Return [x, y] of the center of cell containing provided text 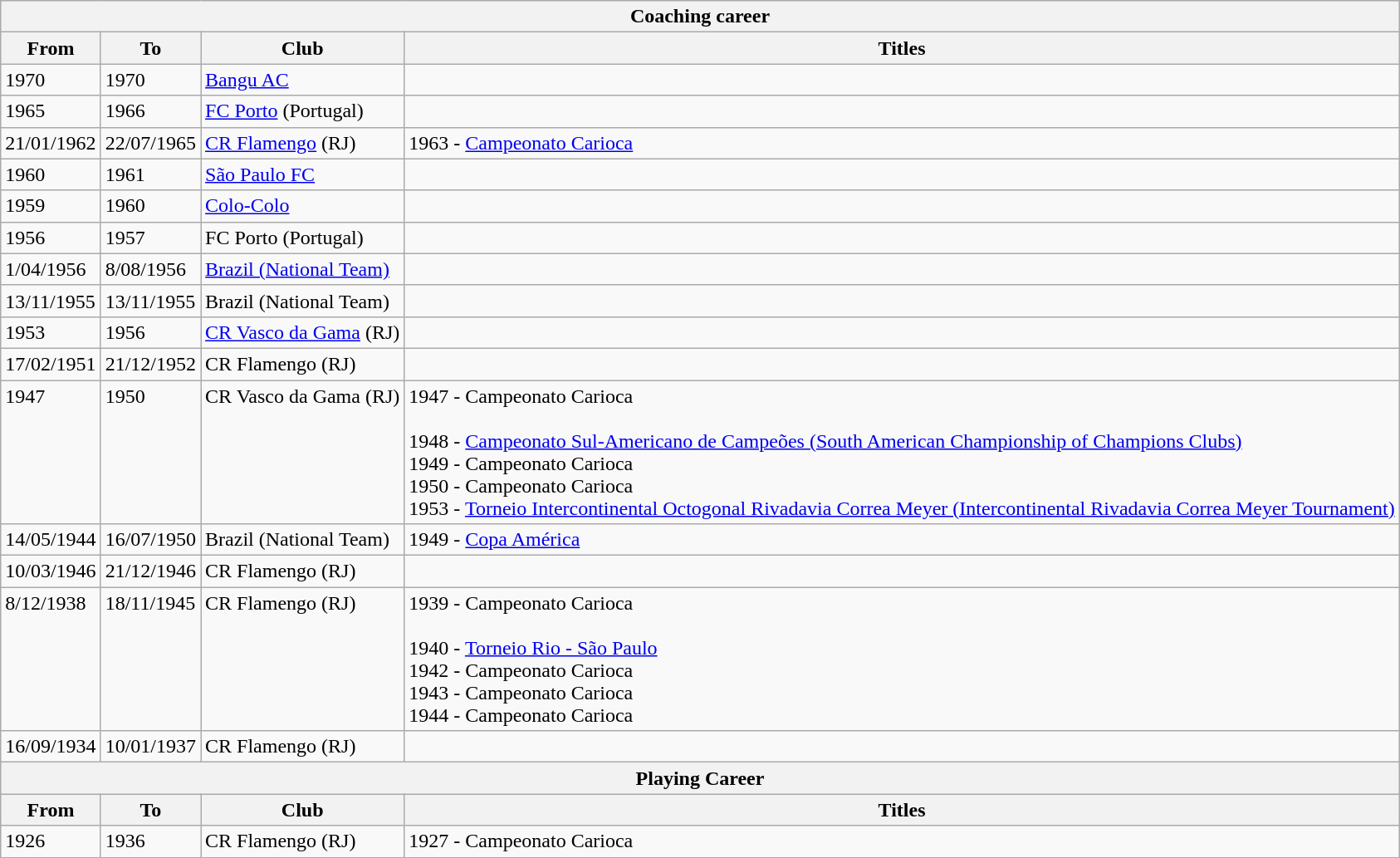
16/07/1950 [150, 540]
São Paulo FC [302, 174]
1947 [51, 452]
1963 - Campeonato Carioca [902, 143]
1936 [150, 841]
21/12/1946 [150, 571]
16/09/1934 [51, 747]
8/12/1938 [51, 659]
1927 - Campeonato Carioca [902, 841]
1/04/1956 [51, 269]
18/11/1945 [150, 659]
10/01/1937 [150, 747]
17/02/1951 [51, 364]
14/05/1944 [51, 540]
Colo-Colo [302, 206]
1957 [150, 238]
1959 [51, 206]
1965 [51, 111]
1966 [150, 111]
1961 [150, 174]
Playing Career [700, 778]
10/03/1946 [51, 571]
1949 - Copa América [902, 540]
21/01/1962 [51, 143]
1939 - Campeonato Carioca1940 - Torneio Rio - São Paulo 1942 - Campeonato Carioca 1943 - Campeonato Carioca 1944 - Campeonato Carioca [902, 659]
1926 [51, 841]
8/08/1956 [150, 269]
1950 [150, 452]
Coaching career [700, 17]
21/12/1952 [150, 364]
1953 [51, 332]
22/07/1965 [150, 143]
Bangu AC [302, 80]
